For the text-containing cell, return its midpoint in (X, Y) coordinate format. 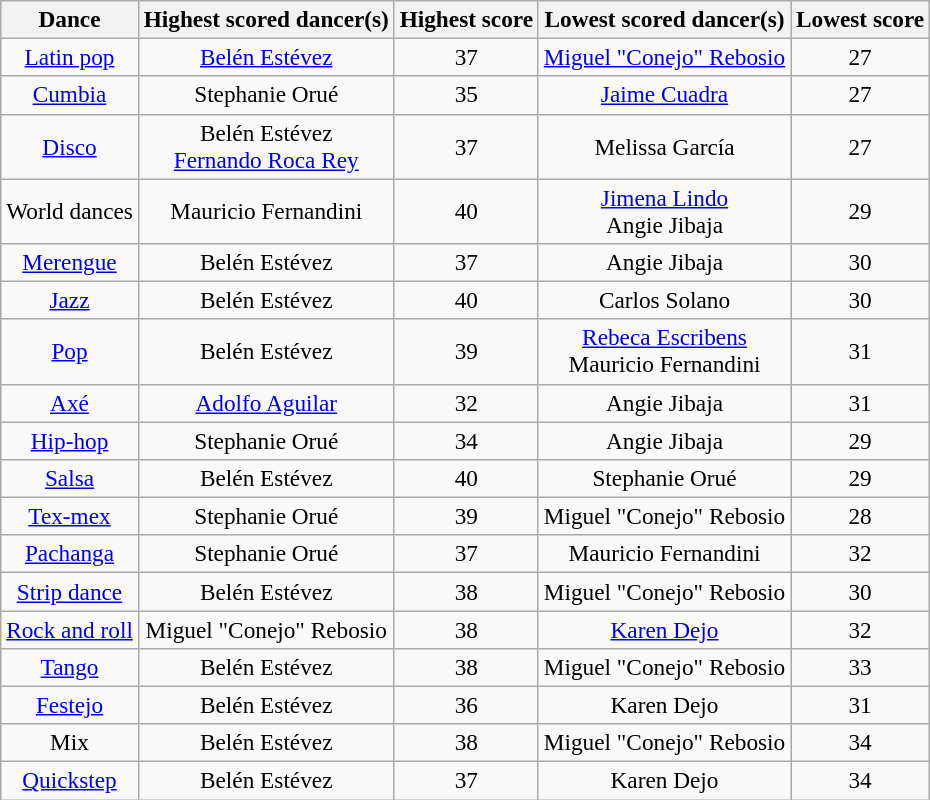
33 (860, 667)
Cumbia (70, 95)
Festejo (70, 705)
Melissa García (664, 146)
Mix (70, 743)
Rebeca EscribensMauricio Fernandini (664, 352)
Pachanga (70, 554)
Highest score (466, 19)
35 (466, 95)
Highest scored dancer(s) (266, 19)
Rock and roll (70, 629)
Jaime Cuadra (664, 95)
28 (860, 516)
Disco (70, 146)
Merengue (70, 262)
Tex-mex (70, 516)
Adolfo Aguilar (266, 403)
Lowest score (860, 19)
Salsa (70, 478)
Belén EstévezFernando Roca Rey (266, 146)
Quickstep (70, 780)
Lowest scored dancer(s) (664, 19)
Pop (70, 352)
Tango (70, 667)
World dances (70, 210)
36 (466, 705)
Hip-hop (70, 440)
Jimena LindoAngie Jibaja (664, 210)
Dance (70, 19)
Strip dance (70, 591)
Latin pop (70, 57)
Axé (70, 403)
Jazz (70, 300)
Carlos Solano (664, 300)
